Scan for the cell matching the given text and deliver its (x, y) coordinate at center. 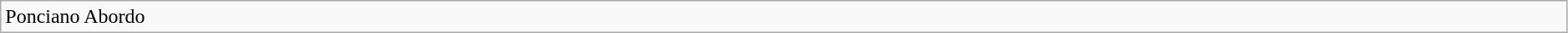
Ponciano Abordo (784, 17)
